Provide the (X, Y) coordinate of the cell's center where the given text is located.  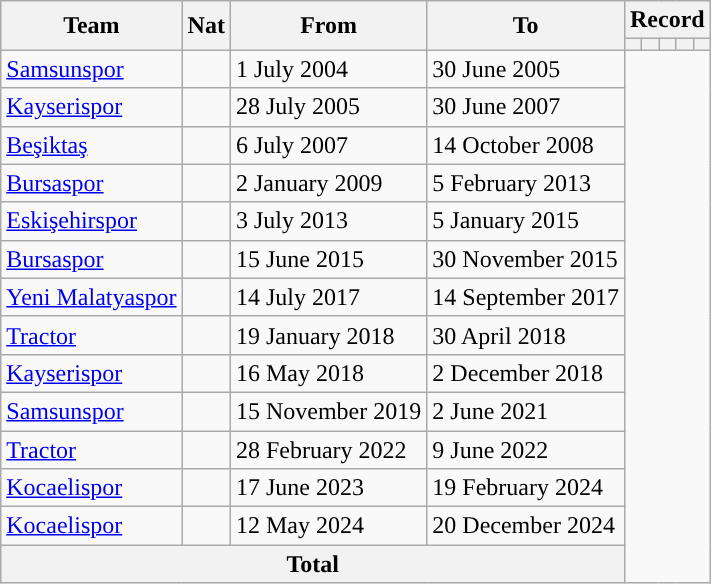
19 February 2024 (526, 488)
14 October 2008 (526, 145)
14 September 2017 (526, 297)
19 January 2018 (328, 335)
Nat (206, 26)
3 July 2013 (328, 221)
20 December 2024 (526, 526)
Eskişehirspor (92, 221)
30 April 2018 (526, 335)
9 June 2022 (526, 449)
Record (667, 20)
5 January 2015 (526, 221)
Team (92, 26)
From (328, 26)
30 June 2005 (526, 69)
2 June 2021 (526, 411)
15 June 2015 (328, 259)
Yeni Malatyaspor (92, 297)
5 February 2013 (526, 183)
14 July 2017 (328, 297)
Total (313, 564)
28 July 2005 (328, 107)
30 November 2015 (526, 259)
12 May 2024 (328, 526)
2 December 2018 (526, 373)
17 June 2023 (328, 488)
6 July 2007 (328, 145)
30 June 2007 (526, 107)
Beşiktaş (92, 145)
To (526, 26)
28 February 2022 (328, 449)
15 November 2019 (328, 411)
2 January 2009 (328, 183)
16 May 2018 (328, 373)
1 July 2004 (328, 69)
